Search for the cell housing the specified text and yield its (x, y) center coordinate. 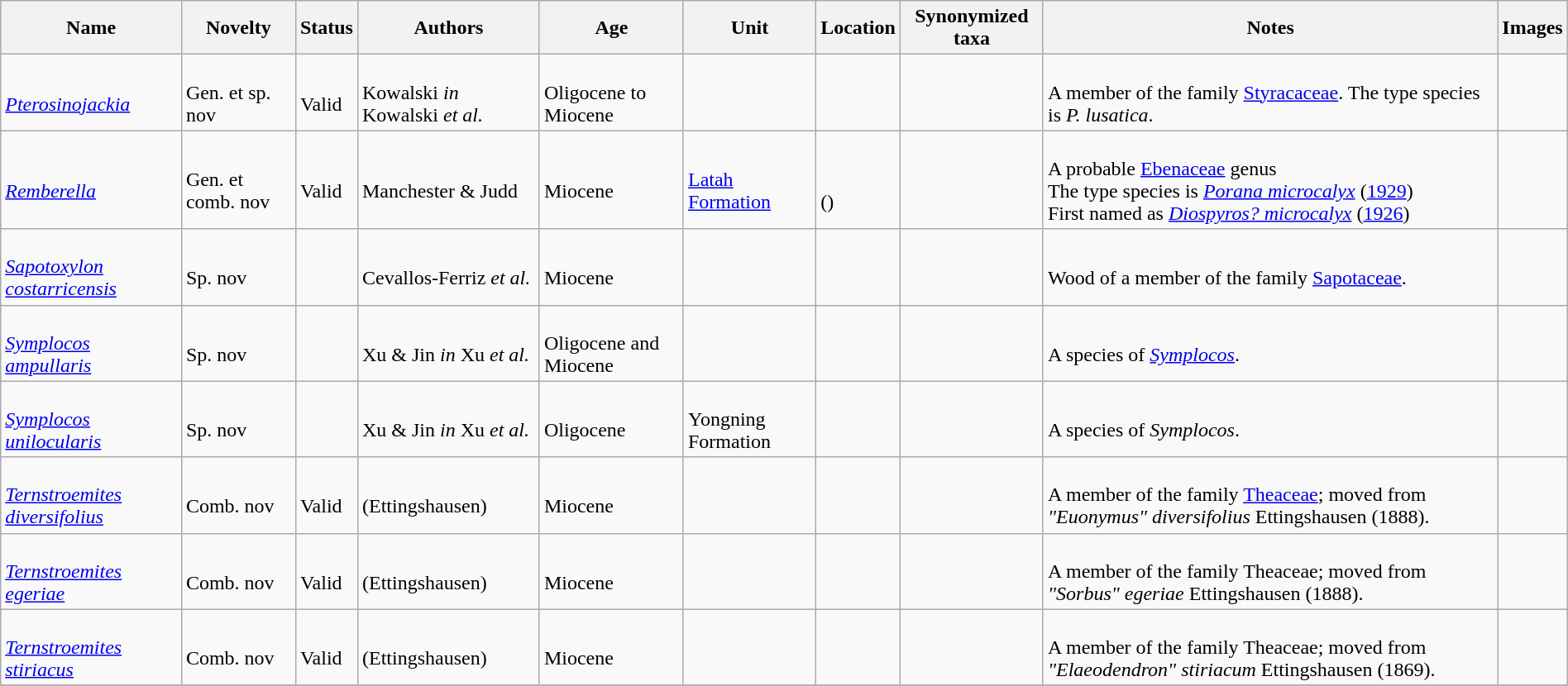
Notes (1270, 28)
Gen. et sp. nov (238, 93)
Kowalski in Kowalski et al. (448, 93)
Authors (448, 28)
Status (326, 28)
Latah Formation (749, 180)
Wood of a member of the family Sapotaceae. (1270, 267)
A member of the family Styracaceae. The type species is P. lusatica. (1270, 93)
A member of the family Theaceae; moved from "Sorbus" egeriae Ettingshausen (1888). (1270, 571)
Sapotoxylon costarricensis (91, 267)
Unit (749, 28)
Pterosinojackia (91, 93)
Age (611, 28)
Yongning Formation (749, 419)
Gen. et comb. nov (238, 180)
Location (858, 28)
Ternstroemites stiriacus (91, 647)
A probable Ebenaceae genus The type species is Porana microcalyx (1929) First named as Diospyros? microcalyx (1926) (1270, 180)
() (858, 180)
Manchester & Judd (448, 180)
Novelty (238, 28)
Ternstroemites diversifolius (91, 495)
Remberella (91, 180)
Oligocene and Miocene (611, 343)
A member of the family Theaceae; moved from "Elaeodendron" stiriacum Ettingshausen (1869). (1270, 647)
Symplocos ampullaris (91, 343)
Symplocos unilocularis (91, 419)
Images (1532, 28)
Synonymized taxa (971, 28)
A member of the family Theaceae; moved from "Euonymus" diversifolius Ettingshausen (1888). (1270, 495)
Ternstroemites egeriae (91, 571)
Oligocene to Miocene (611, 93)
Oligocene (611, 419)
Name (91, 28)
Cevallos-Ferriz et al. (448, 267)
